Search for the cell housing the specified text and yield its [x, y] center coordinate. 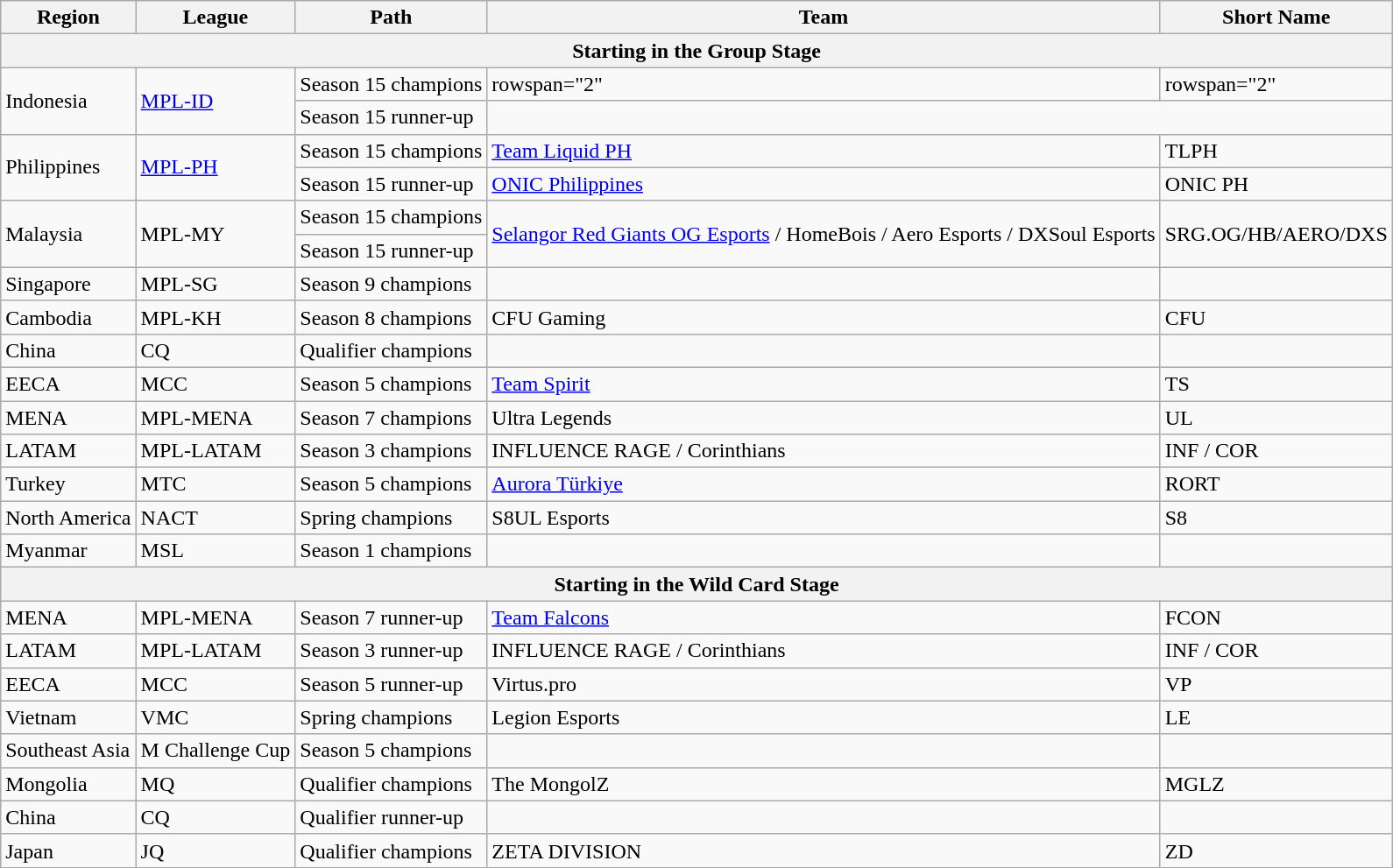
LE [1276, 717]
RORT [1276, 484]
Starting in the Wild Card Stage [697, 584]
Short Name [1276, 18]
Season 8 champions [391, 317]
Myanmar [68, 551]
Season 1 champions [391, 551]
Selangor Red Giants OG Esports / HomeBois / Aero Esports / DXSoul Esports [824, 234]
Legion Esports [824, 717]
Philippines [68, 167]
MPL-SG [216, 284]
The MongolZ [824, 784]
Malaysia [68, 234]
MPL-MY [216, 234]
Starting in the Group Stage [697, 51]
SRG.OG/HB/AERO/DXS [1276, 234]
Aurora Türkiye [824, 484]
Qualifier runner-up [391, 817]
League [216, 18]
Season 3 champions [391, 451]
NACT [216, 518]
MPL-KH [216, 317]
S8 [1276, 518]
Singapore [68, 284]
MPL-PH [216, 167]
Virtus.pro [824, 684]
Turkey [68, 484]
JQ [216, 850]
Southeast Asia [68, 751]
Vietnam [68, 717]
Team Falcons [824, 617]
Indonesia [68, 101]
Ultra Legends [824, 418]
ZETA DIVISION [824, 850]
VP [1276, 684]
MGLZ [1276, 784]
Team Spirit [824, 384]
Team Liquid PH [824, 151]
Season 3 runner-up [391, 651]
Japan [68, 850]
CFU [1276, 317]
Season 5 runner-up [391, 684]
Team [824, 18]
CFU Gaming [824, 317]
Season 7 champions [391, 418]
ONIC Philippines [824, 184]
Mongolia [68, 784]
Season 9 champions [391, 284]
MPL-ID [216, 101]
UL [1276, 418]
TLPH [1276, 151]
Path [391, 18]
Cambodia [68, 317]
ZD [1276, 850]
MQ [216, 784]
ONIC PH [1276, 184]
Season 7 runner-up [391, 617]
TS [1276, 384]
North America [68, 518]
VMC [216, 717]
S8UL Esports [824, 518]
FCON [1276, 617]
M Challenge Cup [216, 751]
MSL [216, 551]
Region [68, 18]
MTC [216, 484]
